Output the (X, Y) coordinate of the center of the cell containing the given text.  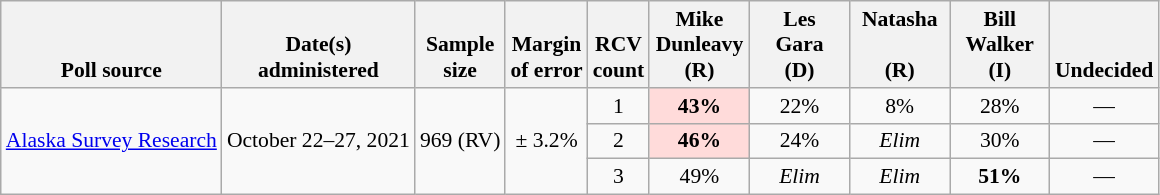
49% (699, 177)
24% (799, 141)
8% (900, 106)
± 3.2% (546, 142)
October 22–27, 2021 (318, 142)
Natasha(R) (900, 44)
RCVcount (619, 44)
22% (799, 106)
Marginof error (546, 44)
28% (1000, 106)
2 (619, 141)
46% (699, 141)
30% (1000, 141)
43% (699, 106)
969 (RV) (460, 142)
3 (619, 177)
BillWalker(I) (1000, 44)
1 (619, 106)
Undecided (1104, 44)
Samplesize (460, 44)
51% (1000, 177)
Poll source (112, 44)
Alaska Survey Research (112, 142)
LesGara(D) (799, 44)
Date(s)administered (318, 44)
MikeDunleavy(R) (699, 44)
